Return (X, Y) of the center of cell containing provided text 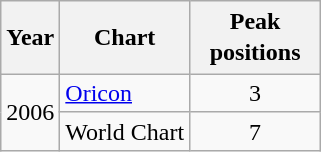
Chart (125, 38)
World Chart (125, 131)
Year (30, 38)
3 (256, 93)
Peak positions (256, 38)
7 (256, 131)
Oricon (125, 93)
2006 (30, 112)
